Scan for the cell matching the given text and deliver its [X, Y] coordinate at center. 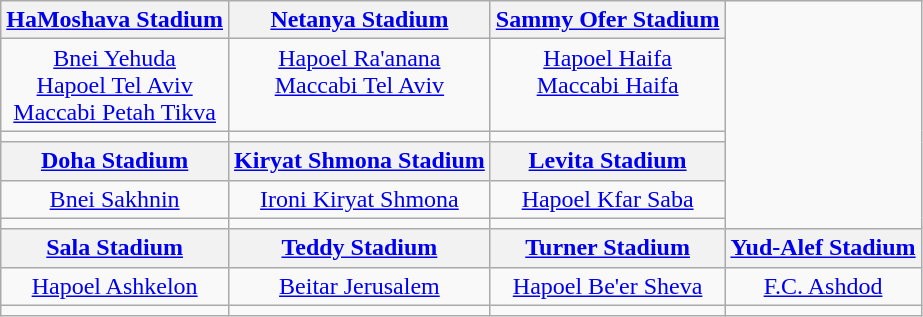
Kiryat Shmona Stadium [360, 161]
Yud-Alef Stadium [823, 248]
Turner Stadium [608, 248]
Hapoel Ra'anana Maccabi Tel Aviv [360, 85]
Hapoel Haifa Maccabi Haifa [608, 85]
Netanya Stadium [360, 20]
Bnei Yehuda Hapoel Tel Aviv Maccabi Petah Tikva [115, 85]
Doha Stadium [115, 161]
Beitar Jerusalem [360, 286]
Sala Stadium [115, 248]
F.C. Ashdod [823, 286]
Teddy Stadium [360, 248]
Bnei Sakhnin [115, 199]
Ironi Kiryat Shmona [360, 199]
Hapoel Ashkelon [115, 286]
Hapoel Kfar Saba [608, 199]
Levita Stadium [608, 161]
Sammy Ofer Stadium [608, 20]
Hapoel Be'er Sheva [608, 286]
HaMoshava Stadium [115, 20]
